Detect which cell encompasses the target text, then output its (x, y) center coordinate. 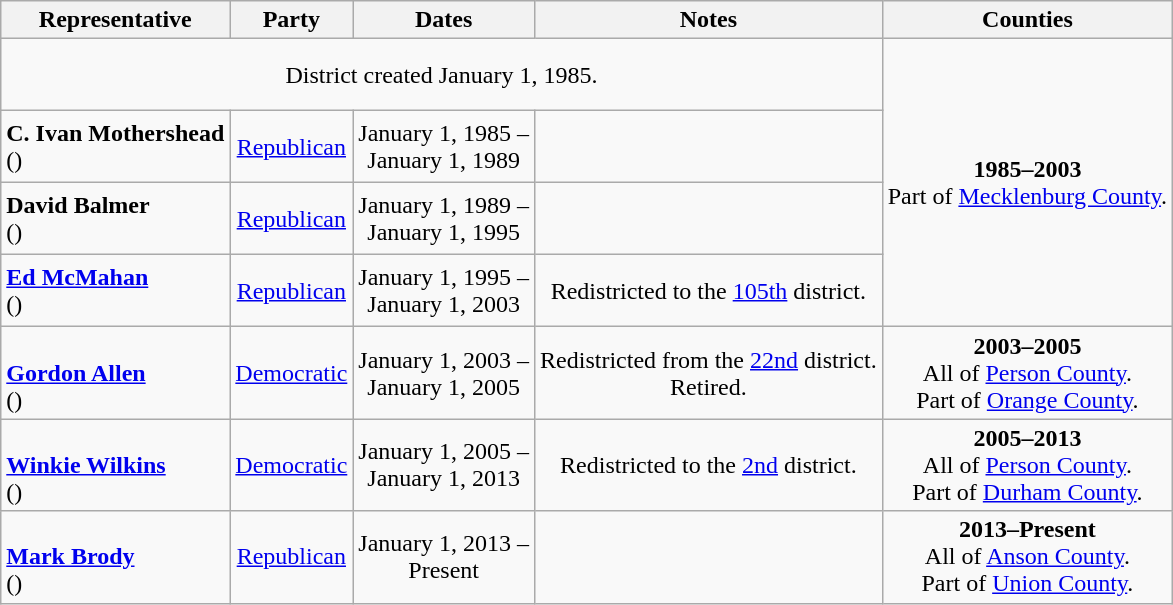
January 1, 2005 – January 1, 2013 (444, 465)
Mark Brody() (116, 557)
Redistricted to the 105th district. (709, 291)
January 1, 1989 – January 1, 1995 (444, 219)
District created January 1, 1985. (442, 75)
C. Ivan Mothershead() (116, 147)
2013–Present All of Anson County. Part of Union County. (1027, 557)
David Balmer() (116, 219)
January 1, 1995 – January 1, 2003 (444, 291)
Redistricted from the 22nd district. Retired. (709, 373)
Ed McMahan() (116, 291)
Representative (116, 20)
Dates (444, 20)
Gordon Allen() (116, 373)
Counties (1027, 20)
Winkie Wilkins() (116, 465)
1985–2003 Part of Mecklenburg County. (1027, 183)
2003–2005 All of Person County. Part of Orange County. (1027, 373)
2005–2013 All of Person County. Part of Durham County. (1027, 465)
Party (292, 20)
Notes (709, 20)
January 1, 1985 – January 1, 1989 (444, 147)
Redistricted to the 2nd district. (709, 465)
January 1, 2013 – Present (444, 557)
January 1, 2003 – January 1, 2005 (444, 373)
